Output the (X, Y) coordinate of the center of the cell containing the given text.  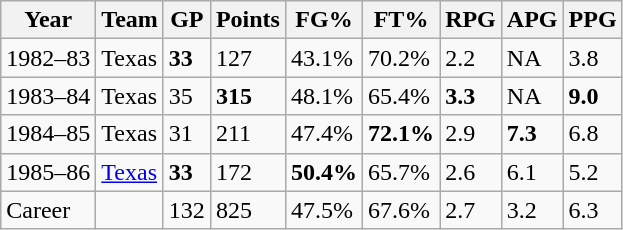
1982–83 (48, 58)
RPG (471, 20)
Team (130, 20)
Career (48, 210)
3.2 (532, 210)
5.2 (592, 172)
43.1% (324, 58)
6.3 (592, 210)
35 (186, 96)
211 (248, 134)
2.9 (471, 134)
Year (48, 20)
PPG (592, 20)
1983–84 (48, 96)
APG (532, 20)
2.2 (471, 58)
65.4% (402, 96)
2.7 (471, 210)
48.1% (324, 96)
7.3 (532, 134)
67.6% (402, 210)
72.1% (402, 134)
Points (248, 20)
FG% (324, 20)
6.1 (532, 172)
3.3 (471, 96)
6.8 (592, 134)
127 (248, 58)
825 (248, 210)
315 (248, 96)
1985–86 (48, 172)
47.4% (324, 134)
172 (248, 172)
50.4% (324, 172)
47.5% (324, 210)
2.6 (471, 172)
FT% (402, 20)
70.2% (402, 58)
1984–85 (48, 134)
31 (186, 134)
GP (186, 20)
132 (186, 210)
3.8 (592, 58)
9.0 (592, 96)
65.7% (402, 172)
